Capture the cell that displays the provided text and extract its (x, y) central coordinate. 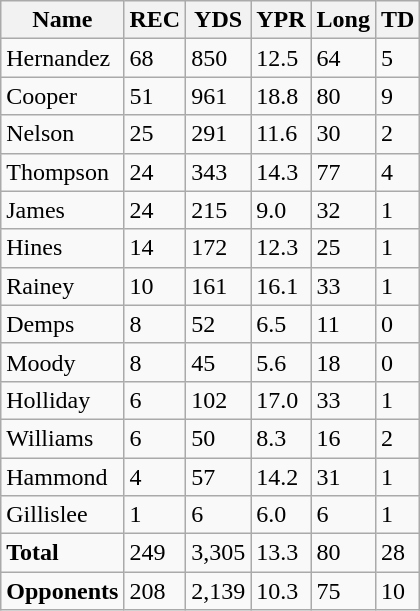
2,139 (218, 591)
14 (155, 248)
172 (218, 248)
James (62, 210)
850 (218, 58)
51 (155, 96)
Name (62, 20)
Hammond (62, 477)
291 (218, 134)
6.0 (281, 515)
14.3 (281, 172)
10.3 (281, 591)
14.2 (281, 477)
Rainey (62, 286)
Long (343, 20)
9.0 (281, 210)
30 (343, 134)
12.5 (281, 58)
17.0 (281, 400)
Holliday (62, 400)
Total (62, 553)
16 (343, 438)
8.3 (281, 438)
75 (343, 591)
Thompson (62, 172)
77 (343, 172)
64 (343, 58)
3,305 (218, 553)
57 (218, 477)
YDS (218, 20)
18.8 (281, 96)
12.3 (281, 248)
249 (155, 553)
52 (218, 324)
Nelson (62, 134)
11 (343, 324)
161 (218, 286)
208 (155, 591)
Opponents (62, 591)
6.5 (281, 324)
Cooper (62, 96)
343 (218, 172)
Gillislee (62, 515)
Moody (62, 362)
REC (155, 20)
16.1 (281, 286)
18 (343, 362)
Demps (62, 324)
50 (218, 438)
31 (343, 477)
YPR (281, 20)
28 (397, 553)
68 (155, 58)
Hines (62, 248)
11.6 (281, 134)
13.3 (281, 553)
102 (218, 400)
45 (218, 362)
215 (218, 210)
5.6 (281, 362)
Hernandez (62, 58)
5 (397, 58)
32 (343, 210)
Williams (62, 438)
9 (397, 96)
TD (397, 20)
961 (218, 96)
